Locate the cell with the specified text and output its [x, y] center coordinate. 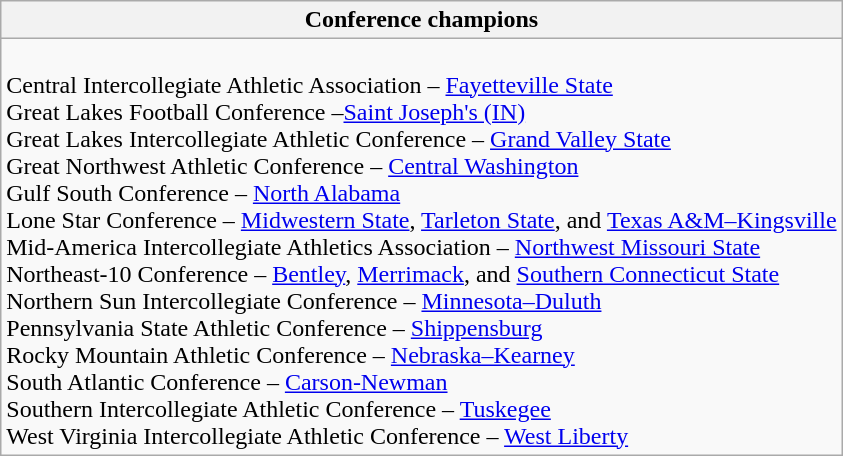
Conference champions [422, 20]
